Search for the cell housing the specified text and yield its (x, y) center coordinate. 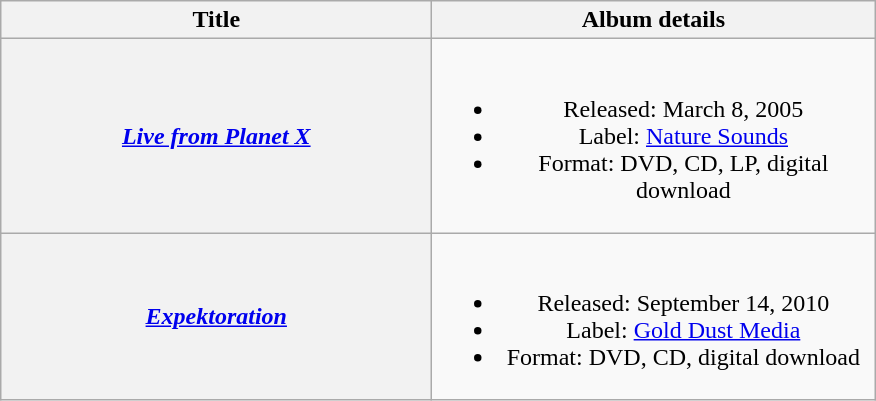
Released: September 14, 2010Label: Gold Dust MediaFormat: DVD, CD, digital download (654, 316)
Live from Planet X (216, 136)
Title (216, 20)
Album details (654, 20)
Released: March 8, 2005Label: Nature SoundsFormat: DVD, CD, LP, digital download (654, 136)
Expektoration (216, 316)
